Search for the cell housing the specified text and yield its (X, Y) center coordinate. 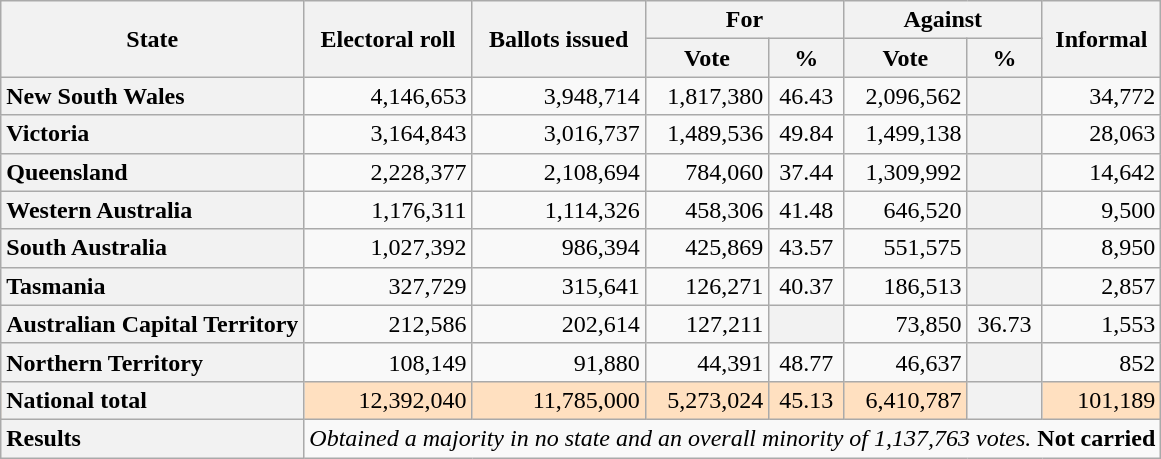
101,189 (1102, 400)
41.48 (806, 210)
Western Australia (152, 210)
2,228,377 (388, 172)
Results (152, 438)
34,772 (1102, 96)
South Australia (152, 248)
6,410,787 (906, 400)
852 (1102, 362)
186,513 (906, 286)
202,614 (558, 324)
3,948,714 (558, 96)
11,785,000 (558, 400)
Against (943, 20)
40.37 (806, 286)
For (744, 20)
46.43 (806, 96)
1,499,138 (906, 134)
2,857 (1102, 286)
46,637 (906, 362)
1,027,392 (388, 248)
Electoral roll (388, 39)
784,060 (706, 172)
1,176,311 (388, 210)
2,096,562 (906, 96)
12,392,040 (388, 400)
73,850 (906, 324)
49.84 (806, 134)
Northern Territory (152, 362)
14,642 (1102, 172)
37.44 (806, 172)
212,586 (388, 324)
Australian Capital Territory (152, 324)
8,950 (1102, 248)
36.73 (1004, 324)
646,520 (906, 210)
2,108,694 (558, 172)
425,869 (706, 248)
Obtained a majority in no state and an overall minority of 1,137,763 votes. Not carried (732, 438)
458,306 (706, 210)
New South Wales (152, 96)
1,553 (1102, 324)
91,880 (558, 362)
Tasmania (152, 286)
3,164,843 (388, 134)
986,394 (558, 248)
327,729 (388, 286)
5,273,024 (706, 400)
1,817,380 (706, 96)
43.57 (806, 248)
Victoria (152, 134)
45.13 (806, 400)
Ballots issued (558, 39)
1,114,326 (558, 210)
551,575 (906, 248)
Queensland (152, 172)
48.77 (806, 362)
9,500 (1102, 210)
28,063 (1102, 134)
Informal (1102, 39)
National total (152, 400)
127,211 (706, 324)
3,016,737 (558, 134)
1,489,536 (706, 134)
126,271 (706, 286)
44,391 (706, 362)
4,146,653 (388, 96)
1,309,992 (906, 172)
315,641 (558, 286)
108,149 (388, 362)
State (152, 39)
